Determine the [X, Y] coordinate at the center of the cell enclosing the given text.  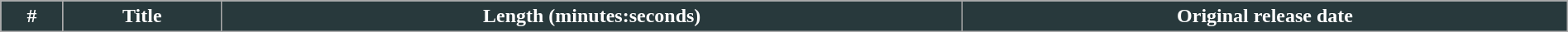
Title [142, 16]
Original release date [1265, 16]
# [31, 16]
Length (minutes:seconds) [592, 16]
